Return the [X, Y] coordinate for the center point of the cell that contains the specified text.  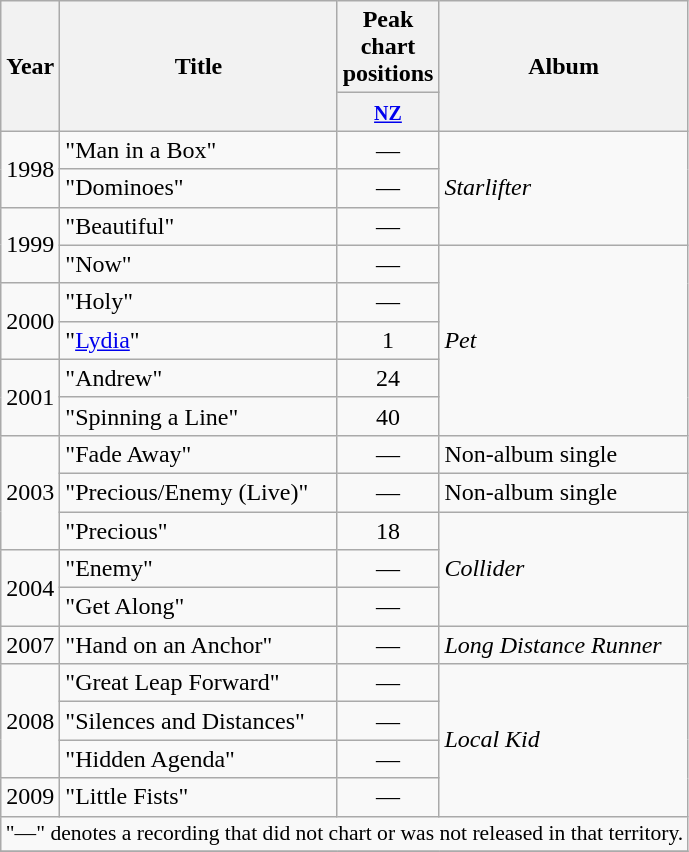
Year [30, 66]
24 [388, 378]
"Hand on an Anchor" [198, 645]
1999 [30, 245]
"Beautiful" [198, 226]
"Great Leap Forward" [198, 683]
"Man in a Box" [198, 150]
Title [198, 66]
1998 [30, 169]
"Holy" [198, 302]
"Hidden Agenda" [198, 759]
Collider [564, 569]
"Fade Away" [198, 454]
"Lydia" [198, 340]
2009 [30, 797]
NZ [388, 112]
"Andrew" [198, 378]
"Get Along" [198, 607]
Starlifter [564, 188]
"—" denotes a recording that did not chart or was not released in that territory. [345, 834]
"Precious/Enemy (Live)" [198, 492]
2004 [30, 588]
"Dominoes" [198, 188]
2001 [30, 397]
"Precious" [198, 531]
2007 [30, 645]
"Now" [198, 264]
40 [388, 416]
Album [564, 66]
2000 [30, 321]
Local Kid [564, 740]
"Silences and Distances" [198, 721]
1 [388, 340]
Peak chart positions [388, 47]
"Little Fists" [198, 797]
2003 [30, 492]
"Enemy" [198, 569]
Long Distance Runner [564, 645]
"Spinning a Line" [198, 416]
2008 [30, 721]
18 [388, 531]
Pet [564, 340]
